Locate the cell with the specified text and output its [x, y] center coordinate. 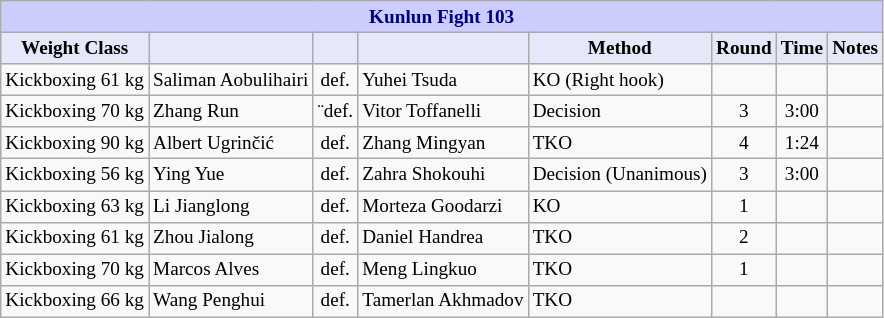
Notes [856, 48]
Marcos Alves [231, 270]
Li Jianglong [231, 206]
Kickboxing 56 kg [75, 175]
Daniel Handrea [443, 238]
Albert Ugrinčić [231, 143]
Round [744, 48]
Wang Penghui [231, 301]
Morteza Goodarzi [443, 206]
1:24 [802, 143]
4 [744, 143]
Vitor Toffanelli [443, 111]
Saliman Aobulihairi [231, 80]
Time [802, 48]
Zhang Run [231, 111]
KO [620, 206]
2 [744, 238]
¨def. [336, 111]
KO (Right hook) [620, 80]
Kickboxing 66 kg [75, 301]
Weight Class [75, 48]
Zhou Jialong [231, 238]
Decision [620, 111]
Ying Yue [231, 175]
Kickboxing 63 kg [75, 206]
Method [620, 48]
Kickboxing 90 kg [75, 143]
Kunlun Fight 103 [442, 17]
Decision (Unanimous) [620, 175]
Zhang Mingyan [443, 143]
Tamerlan Akhmadov [443, 301]
Meng Lingkuo [443, 270]
Yuhei Tsuda [443, 80]
Zahra Shokouhi [443, 175]
